Capture the cell that displays the provided text and extract its (x, y) central coordinate. 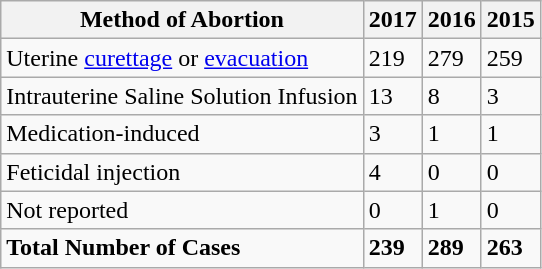
2017 (392, 20)
Intrauterine Saline Solution Infusion (182, 96)
219 (392, 58)
279 (452, 58)
259 (510, 58)
Feticidal injection (182, 172)
Total Number of Cases (182, 248)
Medication-induced (182, 134)
2015 (510, 20)
Uterine curettage or evacuation (182, 58)
8 (452, 96)
Not reported (182, 210)
263 (510, 248)
2016 (452, 20)
4 (392, 172)
239 (392, 248)
13 (392, 96)
289 (452, 248)
Method of Abortion (182, 20)
